Determine the (X, Y) coordinate at the center of the cell enclosing the given text.  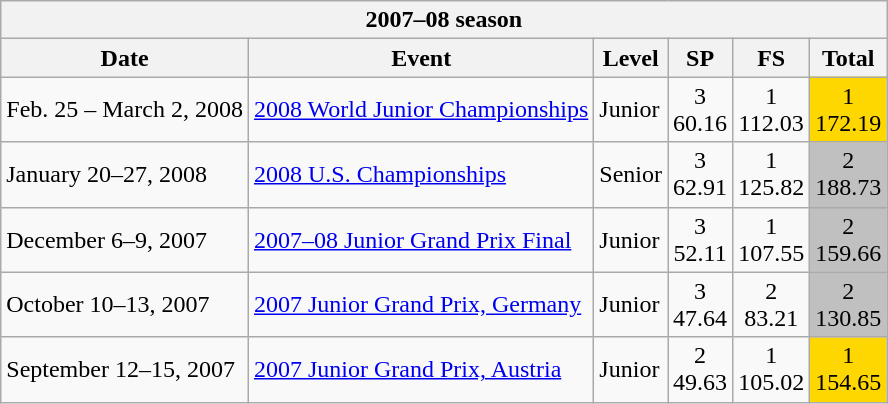
January 20–27, 2008 (125, 174)
Total (848, 58)
FS (772, 58)
1 125.82 (772, 174)
2 83.21 (772, 304)
2 49.63 (700, 370)
3 62.91 (700, 174)
Event (420, 58)
Date (125, 58)
2007 Junior Grand Prix, Germany (420, 304)
1 105.02 (772, 370)
3 47.64 (700, 304)
2007–08 Junior Grand Prix Final (420, 240)
Senior (631, 174)
1 112.03 (772, 110)
3 60.16 (700, 110)
September 12–15, 2007 (125, 370)
1 172.19 (848, 110)
1 107.55 (772, 240)
2 130.85 (848, 304)
2007–08 season (444, 20)
October 10–13, 2007 (125, 304)
SP (700, 58)
2007 Junior Grand Prix, Austria (420, 370)
1 154.65 (848, 370)
Feb. 25 – March 2, 2008 (125, 110)
2008 U.S. Championships (420, 174)
Level (631, 58)
2 188.73 (848, 174)
2008 World Junior Championships (420, 110)
December 6–9, 2007 (125, 240)
2 159.66 (848, 240)
3 52.11 (700, 240)
